Detect which cell encompasses the target text, then output its (X, Y) center coordinate. 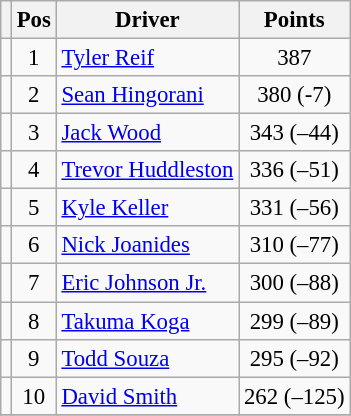
2 (34, 95)
387 (294, 58)
331 (–56) (294, 208)
Sean Hingorani (148, 95)
6 (34, 245)
Nick Joanides (148, 245)
380 (-7) (294, 95)
336 (–51) (294, 170)
343 (–44) (294, 133)
Points (294, 20)
295 (–92) (294, 358)
Trevor Huddleston (148, 170)
299 (–89) (294, 321)
300 (–88) (294, 283)
9 (34, 358)
262 (–125) (294, 396)
Kyle Keller (148, 208)
Pos (34, 20)
Tyler Reif (148, 58)
310 (–77) (294, 245)
3 (34, 133)
1 (34, 58)
Eric Johnson Jr. (148, 283)
7 (34, 283)
8 (34, 321)
Driver (148, 20)
10 (34, 396)
5 (34, 208)
David Smith (148, 396)
Todd Souza (148, 358)
Jack Wood (148, 133)
4 (34, 170)
Takuma Koga (148, 321)
